Return [x, y] of the center of cell containing provided text 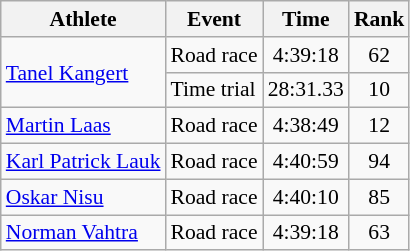
Oskar Nisu [84, 197]
12 [380, 126]
28:31.33 [306, 90]
Tanel Kangert [84, 72]
Norman Vahtra [84, 233]
94 [380, 162]
Martin Laas [84, 126]
4:38:49 [306, 126]
Time [306, 19]
Event [214, 19]
4:40:10 [306, 197]
Athlete [84, 19]
63 [380, 233]
62 [380, 55]
Time trial [214, 90]
10 [380, 90]
85 [380, 197]
Rank [380, 19]
Karl Patrick Lauk [84, 162]
4:40:59 [306, 162]
